Detect which cell encompasses the target text, then output its [X, Y] center coordinate. 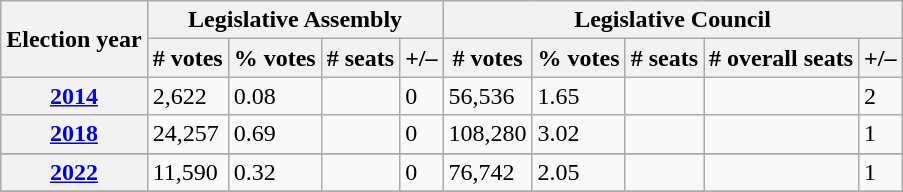
2,622 [188, 96]
108,280 [488, 134]
11,590 [188, 172]
2.05 [578, 172]
24,257 [188, 134]
Legislative Assembly [295, 20]
2022 [74, 172]
1.65 [578, 96]
76,742 [488, 172]
Election year [74, 39]
2014 [74, 96]
0.69 [274, 134]
0.32 [274, 172]
2 [880, 96]
56,536 [488, 96]
2018 [74, 134]
Legislative Council [672, 20]
# overall seats [782, 58]
3.02 [578, 134]
0.08 [274, 96]
